Pinpoint the cell where the given text exists, returning its [X, Y] midpoint coordinate. 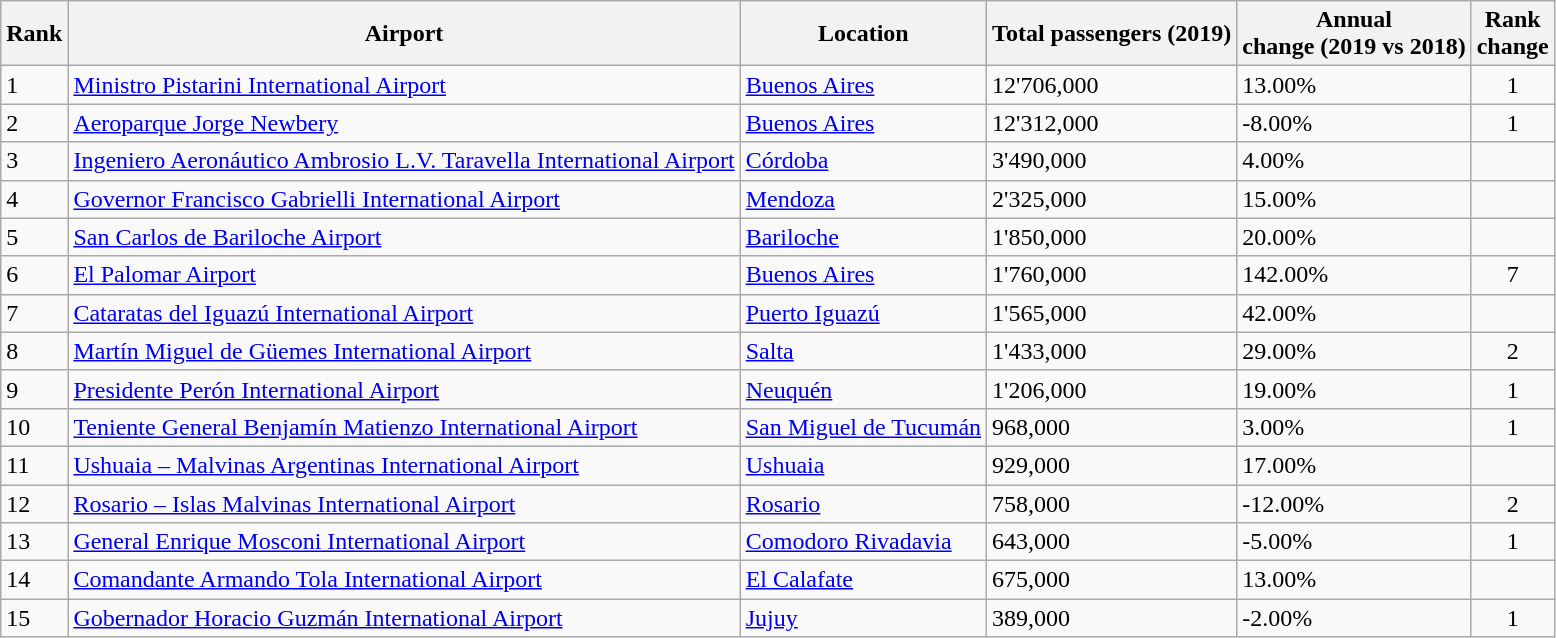
12 [34, 503]
4.00% [1354, 161]
17.00% [1354, 465]
1'433,000 [1112, 351]
Neuquén [863, 389]
Presidente Perón International Airport [404, 389]
Salta [863, 351]
Jujuy [863, 618]
1'760,000 [1112, 275]
Comodoro Rivadavia [863, 542]
Rank [34, 34]
Comandante Armando Tola International Airport [404, 580]
San Miguel de Tucumán [863, 427]
9 [34, 389]
Teniente General Benjamín Matienzo International Airport [404, 427]
Martín Miguel de Güemes International Airport [404, 351]
Governor Francisco Gabrielli International Airport [404, 199]
142.00% [1354, 275]
15 [34, 618]
758,000 [1112, 503]
-8.00% [1354, 123]
1'206,000 [1112, 389]
-12.00% [1354, 503]
4 [34, 199]
Location [863, 34]
643,000 [1112, 542]
Annualchange (2019 vs 2018) [1354, 34]
Rankchange [1512, 34]
General Enrique Mosconi International Airport [404, 542]
San Carlos de Bariloche Airport [404, 237]
Ministro Pistarini International Airport [404, 85]
15.00% [1354, 199]
19.00% [1354, 389]
Airport [404, 34]
El Calafate [863, 580]
Total passengers (2019) [1112, 34]
675,000 [1112, 580]
29.00% [1354, 351]
8 [34, 351]
El Palomar Airport [404, 275]
12'706,000 [1112, 85]
Ushuaia – Malvinas Argentinas International Airport [404, 465]
-2.00% [1354, 618]
10 [34, 427]
12'312,000 [1112, 123]
5 [34, 237]
Bariloche [863, 237]
Ingeniero Aeronáutico Ambrosio L.V. Taravella International Airport [404, 161]
389,000 [1112, 618]
929,000 [1112, 465]
Córdoba [863, 161]
6 [34, 275]
Ushuaia [863, 465]
-5.00% [1354, 542]
Mendoza [863, 199]
20.00% [1354, 237]
1'565,000 [1112, 313]
3.00% [1354, 427]
3'490,000 [1112, 161]
1'850,000 [1112, 237]
Cataratas del Iguazú International Airport [404, 313]
3 [34, 161]
Rosario – Islas Malvinas International Airport [404, 503]
2'325,000 [1112, 199]
11 [34, 465]
Gobernador Horacio Guzmán International Airport [404, 618]
42.00% [1354, 313]
Puerto Iguazú [863, 313]
968,000 [1112, 427]
Rosario [863, 503]
14 [34, 580]
13 [34, 542]
Aeroparque Jorge Newbery [404, 123]
